Output the (X, Y) coordinate of the center of the cell containing the given text.  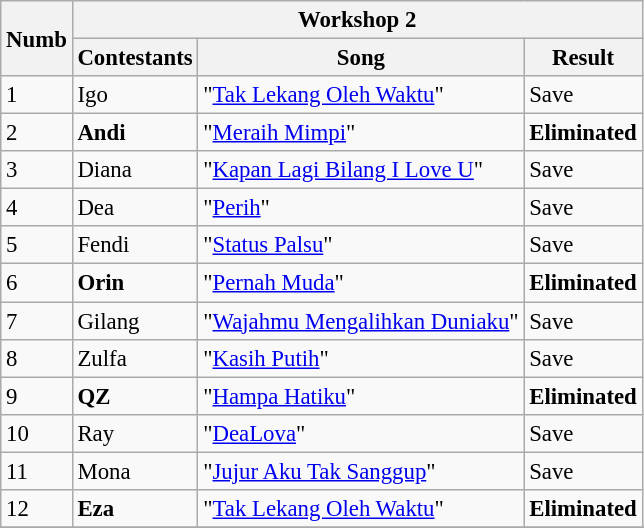
Diana (135, 170)
6 (36, 283)
"Jujur Aku Tak Sanggup" (361, 471)
12 (36, 509)
1 (36, 95)
Eza (135, 509)
8 (36, 358)
"Pernah Muda" (361, 283)
Orin (135, 283)
Numb (36, 38)
7 (36, 321)
"Meraih Mimpi" (361, 133)
3 (36, 170)
Result (583, 58)
Dea (135, 208)
10 (36, 433)
"Kapan Lagi Bilang I Love U" (361, 170)
Fendi (135, 245)
Contestants (135, 58)
"Hampa Hatiku" (361, 396)
Song (361, 58)
Workshop 2 (357, 20)
"Status Palsu" (361, 245)
Mona (135, 471)
9 (36, 396)
Igo (135, 95)
2 (36, 133)
QZ (135, 396)
Ray (135, 433)
Zulfa (135, 358)
"Wajahmu Mengalihkan Duniaku" (361, 321)
"Kasih Putih" (361, 358)
Andi (135, 133)
Gilang (135, 321)
"Perih" (361, 208)
11 (36, 471)
4 (36, 208)
"DeaLova" (361, 433)
5 (36, 245)
